Scan for the cell matching the given text and deliver its (X, Y) coordinate at center. 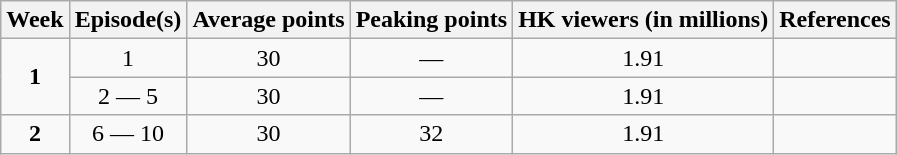
Episode(s) (128, 20)
2 (35, 134)
HK viewers (in millions) (644, 20)
2 — 5 (128, 96)
6 — 10 (128, 134)
Peaking points (431, 20)
References (836, 20)
Week (35, 20)
32 (431, 134)
Average points (268, 20)
